Determine the [X, Y] coordinate at the center of the cell enclosing the given text.  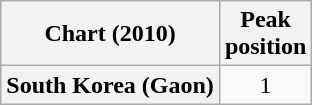
Chart (2010) [110, 34]
1 [265, 85]
South Korea (Gaon) [110, 85]
Peakposition [265, 34]
